Detect which cell encompasses the target text, then output its [X, Y] center coordinate. 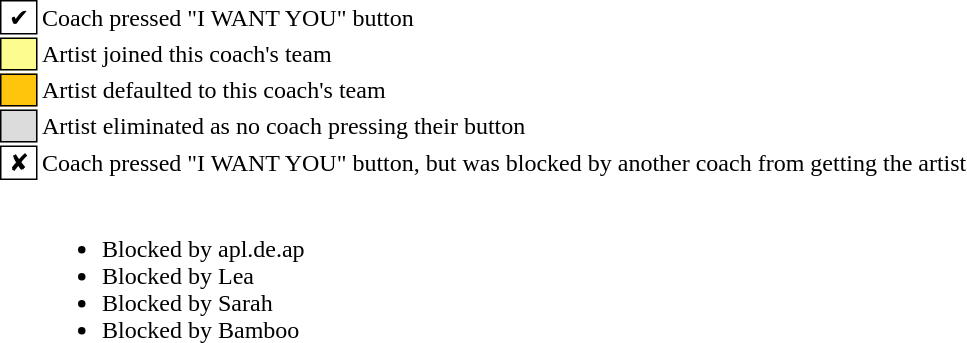
Artist defaulted to this coach's team [504, 90]
✔ [19, 17]
Coach pressed "I WANT YOU" button [504, 17]
Artist eliminated as no coach pressing their button [504, 126]
Artist joined this coach's team [504, 54]
✘ [19, 163]
Coach pressed "I WANT YOU" button, but was blocked by another coach from getting the artist [504, 163]
